Return the (X, Y) coordinate for the center point of the cell that contains the specified text.  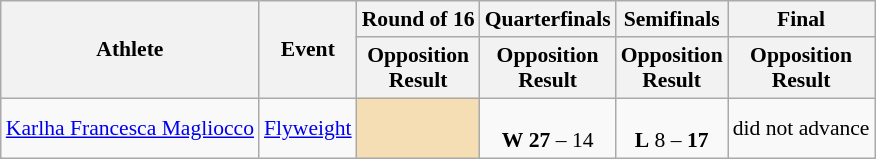
Flyweight (308, 128)
Event (308, 50)
did not advance (802, 128)
Round of 16 (418, 19)
Quarterfinals (548, 19)
Final (802, 19)
Karlha Francesca Magliocco (130, 128)
W 27 – 14 (548, 128)
Athlete (130, 50)
L 8 – 17 (672, 128)
Semifinals (672, 19)
